Capture the cell that displays the provided text and extract its (X, Y) central coordinate. 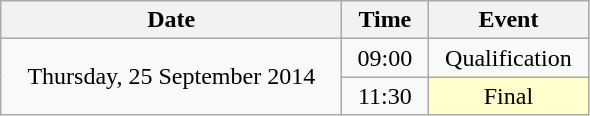
Thursday, 25 September 2014 (172, 77)
Final (508, 96)
Time (385, 20)
11:30 (385, 96)
Qualification (508, 58)
Event (508, 20)
09:00 (385, 58)
Date (172, 20)
